Provide the (x, y) coordinate of the cell's center where the given text is located.  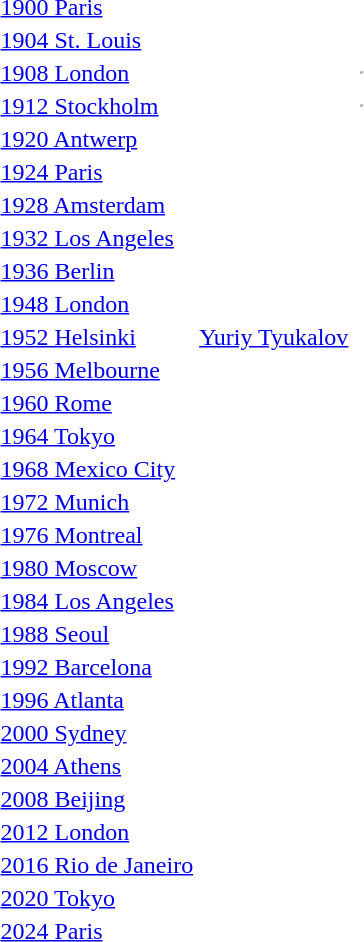
Yuriy Tyukalov (274, 337)
